Extract the [X, Y] coordinate from the center of the cell holding the provided text.  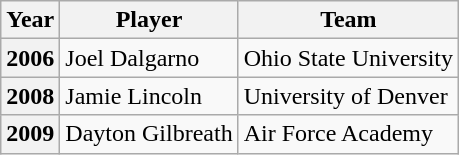
Year [30, 20]
2006 [30, 58]
Dayton Gilbreath [149, 134]
Ohio State University [348, 58]
2009 [30, 134]
Air Force Academy [348, 134]
University of Denver [348, 96]
Team [348, 20]
Joel Dalgarno [149, 58]
Player [149, 20]
Jamie Lincoln [149, 96]
2008 [30, 96]
